Provide the (X, Y) coordinate of the cell's center where the given text is located.  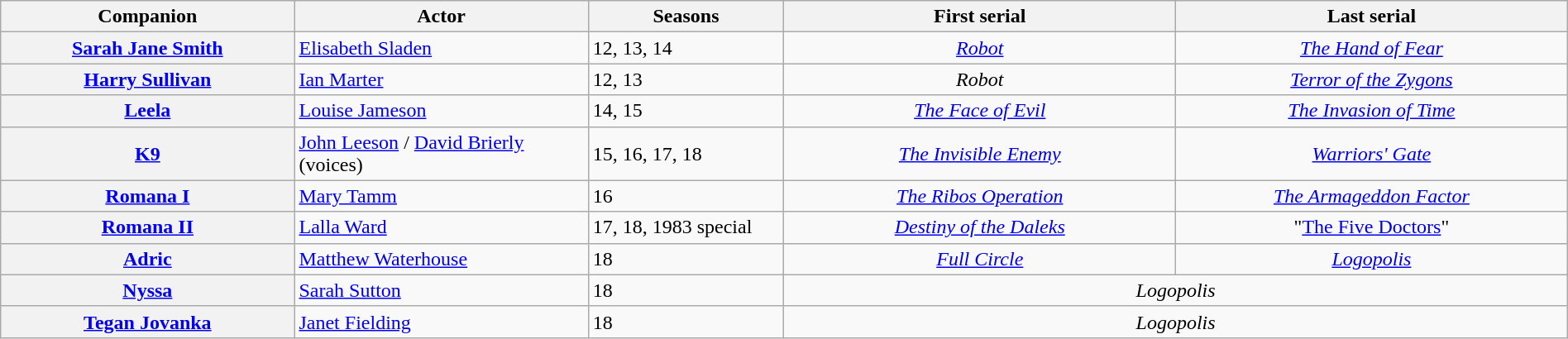
14, 15 (686, 111)
Lalla Ward (442, 227)
First serial (980, 17)
Ian Marter (442, 79)
The Face of Evil (980, 111)
12, 13 (686, 79)
Terror of the Zygons (1372, 79)
Mary Tamm (442, 196)
Romana I (147, 196)
Janet Fielding (442, 322)
Sarah Sutton (442, 290)
Full Circle (980, 259)
Tegan Jovanka (147, 322)
Louise Jameson (442, 111)
Elisabeth Sladen (442, 48)
The Ribos Operation (980, 196)
Nyssa (147, 290)
16 (686, 196)
The Hand of Fear (1372, 48)
"The Five Doctors" (1372, 227)
Adric (147, 259)
Harry Sullivan (147, 79)
John Leeson / David Brierly (voices) (442, 154)
The Armageddon Factor (1372, 196)
Leela (147, 111)
12, 13, 14 (686, 48)
The Invisible Enemy (980, 154)
The Invasion of Time (1372, 111)
17, 18, 1983 special (686, 227)
15, 16, 17, 18 (686, 154)
Destiny of the Daleks (980, 227)
Last serial (1372, 17)
Sarah Jane Smith (147, 48)
Companion (147, 17)
Actor (442, 17)
Warriors' Gate (1372, 154)
Matthew Waterhouse (442, 259)
Seasons (686, 17)
K9 (147, 154)
Romana II (147, 227)
